Locate the cell with the specified text and output its [x, y] center coordinate. 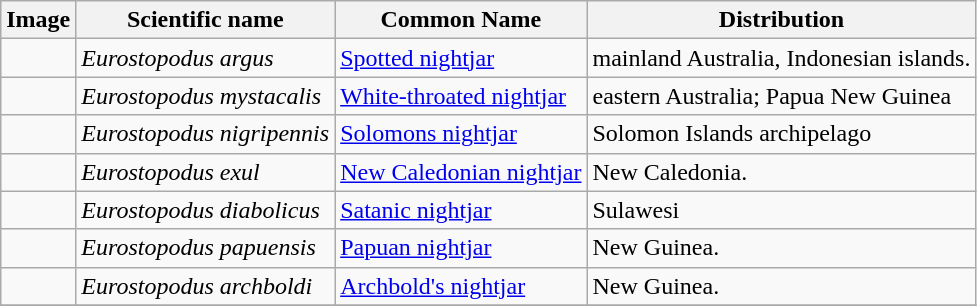
Solomons nightjar [461, 134]
Spotted nightjar [461, 58]
Image [38, 20]
Eurostopodus exul [206, 172]
Papuan nightjar [461, 248]
Eurostopodus papuensis [206, 248]
Eurostopodus diabolicus [206, 210]
Eurostopodus nigripennis [206, 134]
mainland Australia, Indonesian islands. [782, 58]
Scientific name [206, 20]
Sulawesi [782, 210]
Eurostopodus argus [206, 58]
Eurostopodus mystacalis [206, 96]
Eurostopodus archboldi [206, 286]
White-throated nightjar [461, 96]
Solomon Islands archipelago [782, 134]
New Caledonia. [782, 172]
Archbold's nightjar [461, 286]
New Caledonian nightjar [461, 172]
eastern Australia; Papua New Guinea [782, 96]
Satanic nightjar [461, 210]
Distribution [782, 20]
Common Name [461, 20]
